Extract the [X, Y] coordinate from the center of the cell holding the provided text.  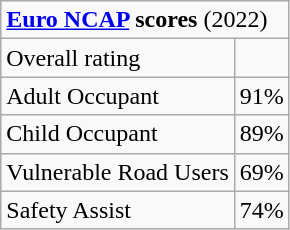
69% [262, 172]
Adult Occupant [118, 96]
91% [262, 96]
89% [262, 134]
74% [262, 210]
Euro NCAP scores (2022) [146, 20]
Child Occupant [118, 134]
Overall rating [118, 58]
Safety Assist [118, 210]
Vulnerable Road Users [118, 172]
